Scan for the cell matching the given text and deliver its (X, Y) coordinate at center. 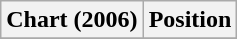
Chart (2006) (72, 20)
Position (190, 20)
